Locate the cell with the specified text and output its [X, Y] center coordinate. 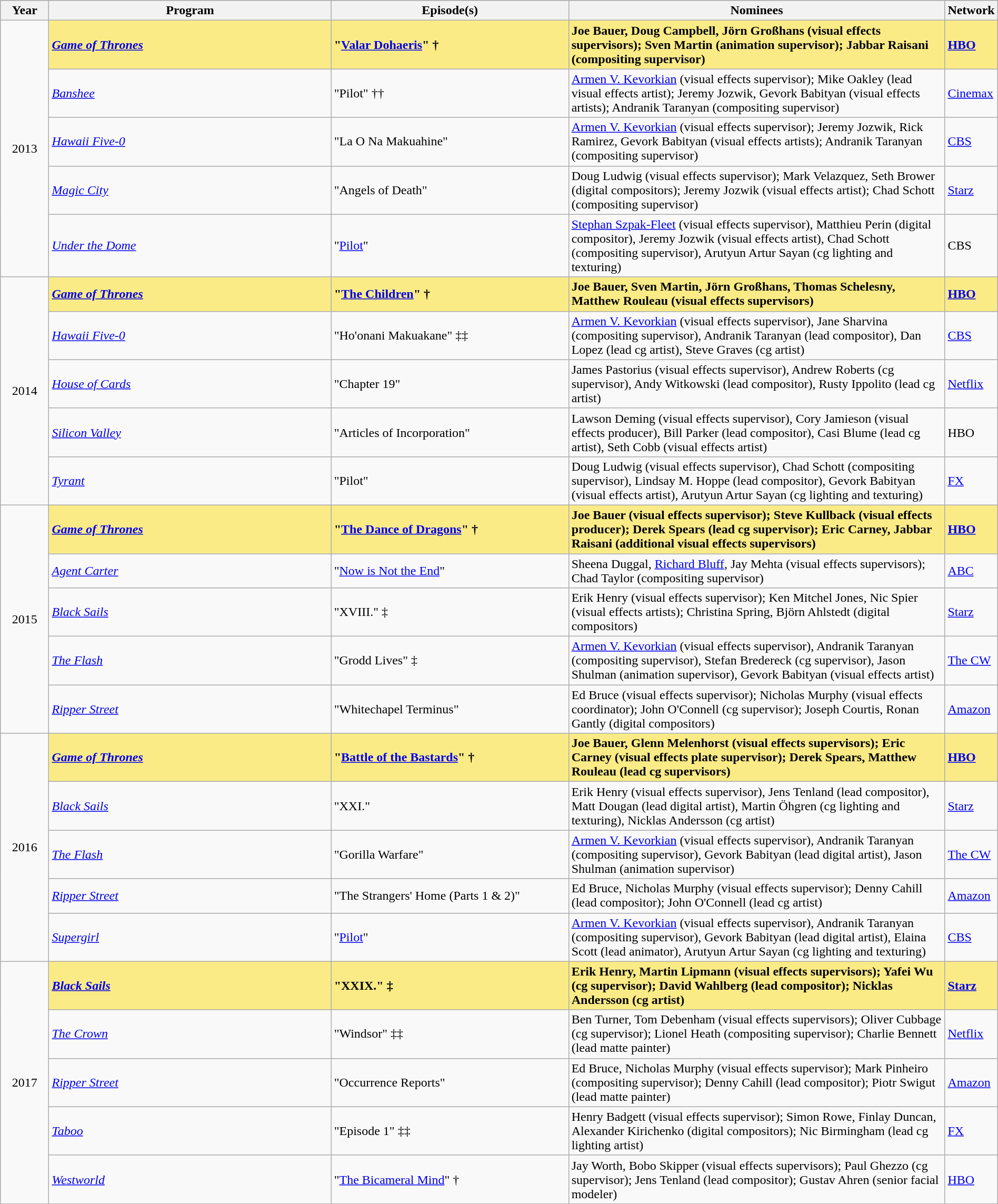
"XXI." [450, 806]
Ed Bruce, Nicholas Murphy (visual effects supervisor); Denny Cahill (lead compositor); John O'Connell (lead cg artist) [757, 896]
Banshee [190, 93]
"The Strangers' Home (Parts 1 & 2)" [450, 896]
Erik Henry, Martin Lipmann (visual effects supervisors); Yafei Wu (cg supervisor); David Wahlberg (lead compositor); Nicklas Andersson (cg artist) [757, 986]
"Now is Not the End" [450, 571]
"Grodd Lives" ‡ [450, 661]
"Whitechapel Terminus" [450, 709]
"Angels of Death" [450, 190]
"Chapter 19" [450, 384]
2016 [25, 848]
Joe Bauer, Sven Martin, Jörn Großhans, Thomas Schelesny, Matthew Rouleau (visual effects supervisors) [757, 294]
Under the Dome [190, 245]
"Ho'onani Makuakane" ‡‡ [450, 335]
Taboo [190, 1131]
"Pilot" †† [450, 93]
Tyrant [190, 481]
The Crown [190, 1034]
Magic City [190, 190]
"Episode 1" ‡‡ [450, 1131]
2017 [25, 1082]
Sheena Duggal, Richard Bluff, Jay Mehta (visual effects supervisors); Chad Taylor (compositing supervisor) [757, 571]
Year [25, 11]
Supergirl [190, 937]
2014 [25, 391]
House of Cards [190, 384]
"Gorilla Warfare" [450, 854]
Nominees [757, 11]
Joe Bauer, Doug Campbell, Jörn Großhans (visual effects supervisors); Sven Martin (animation supervisor); Jabbar Raisani (compositing supervisor) [757, 45]
Cinemax [971, 93]
Program [190, 11]
2013 [25, 148]
Episode(s) [450, 11]
"Windsor" ‡‡ [450, 1034]
Westworld [190, 1179]
"Occurrence Reports" [450, 1082]
"La O Na Makuahine" [450, 142]
"The Dance of Dragons" † [450, 529]
Silicon Valley [190, 432]
"Articles of Incorporation" [450, 432]
2015 [25, 619]
Network [971, 11]
ABC [971, 571]
"Battle of the Bastards" † [450, 758]
Erik Henry (visual effects supervisor); Ken Mitchel Jones, Nic Spier (visual effects artists); Christina Spring, Björn Ahlstedt (digital compositors) [757, 612]
"The Children" † [450, 294]
"Valar Dohaeris" † [450, 45]
"XXIX." ‡ [450, 986]
"The Bicameral Mind" † [450, 1179]
James Pastorius (visual effects supervisor), Andrew Roberts (cg supervisor), Andy Witkowski (lead compositor), Rusty Ippolito (lead cg artist) [757, 384]
Agent Carter [190, 571]
"XVIII." ‡ [450, 612]
